Output the [X, Y] coordinate of the center of the cell containing the given text.  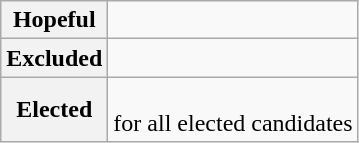
Hopeful [54, 20]
Excluded [54, 58]
Elected [54, 110]
for all elected candidates [233, 110]
